Locate the cell with the specified text and output its [X, Y] center coordinate. 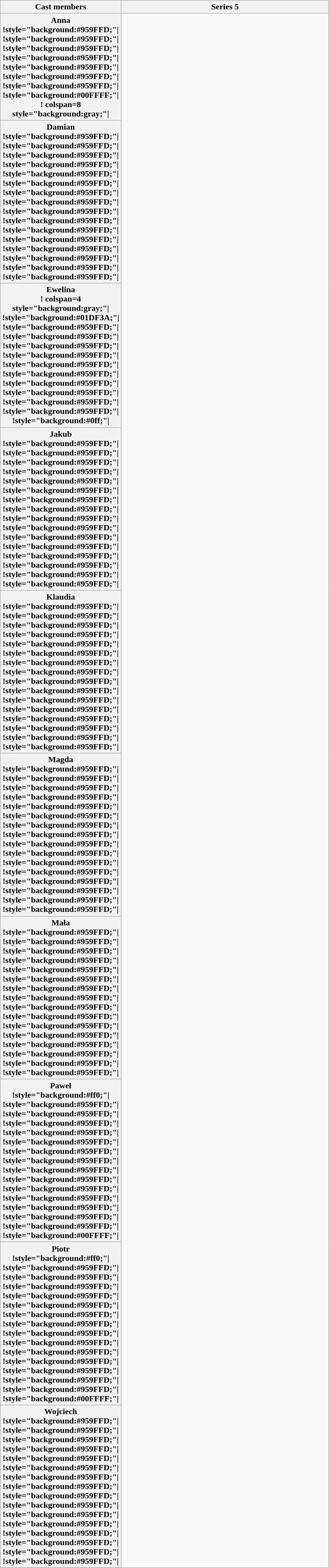
Series 5 [225, 7]
Cast members [61, 7]
